Scan for the cell matching the given text and deliver its [x, y] coordinate at center. 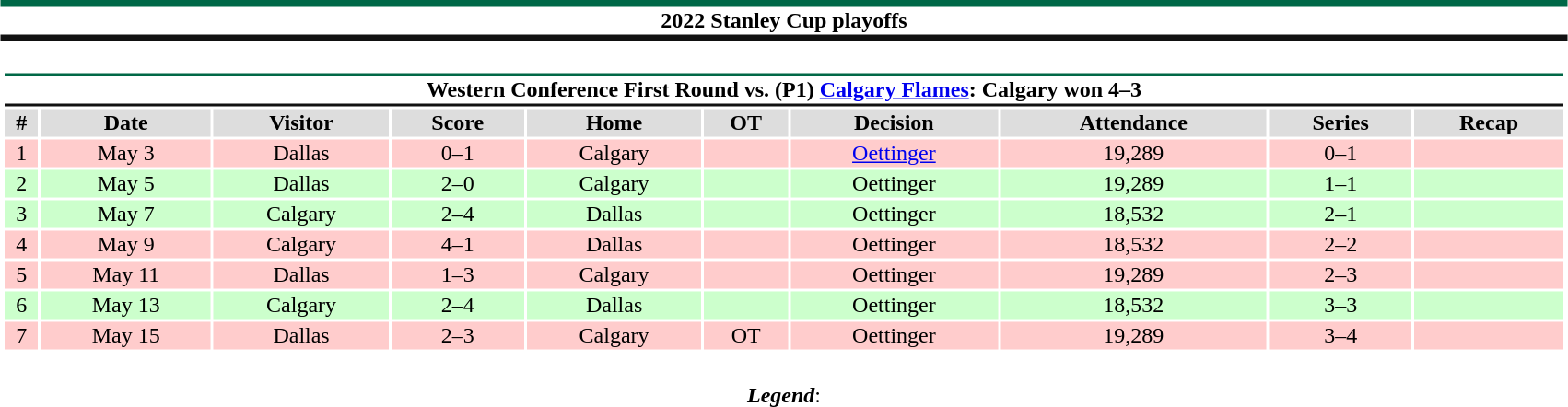
4 [21, 244]
4–1 [458, 244]
May 15 [125, 336]
2 [21, 183]
1 [21, 154]
5 [21, 275]
Score [458, 122]
3 [21, 215]
7 [21, 336]
Recap [1489, 122]
Western Conference First Round vs. (P1) Calgary Flames: Calgary won 4–3 [783, 90]
3–4 [1340, 336]
1–3 [458, 275]
Series [1340, 122]
Home [614, 122]
3–3 [1340, 305]
May 9 [125, 244]
Visitor [301, 122]
Decision [894, 122]
6 [21, 305]
2–2 [1340, 244]
1–1 [1340, 183]
May 7 [125, 215]
May 3 [125, 154]
May 5 [125, 183]
May 11 [125, 275]
2–1 [1340, 215]
Attendance [1133, 122]
2–0 [458, 183]
# [21, 122]
May 13 [125, 305]
2022 Stanley Cup playoffs [784, 20]
Date [125, 122]
